Capture the cell that displays the provided text and extract its (x, y) central coordinate. 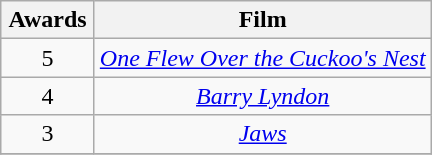
Awards (48, 20)
Film (262, 20)
5 (48, 58)
3 (48, 134)
4 (48, 96)
Barry Lyndon (262, 96)
Jaws (262, 134)
One Flew Over the Cuckoo's Nest (262, 58)
